Detect which cell encompasses the target text, then output its (X, Y) center coordinate. 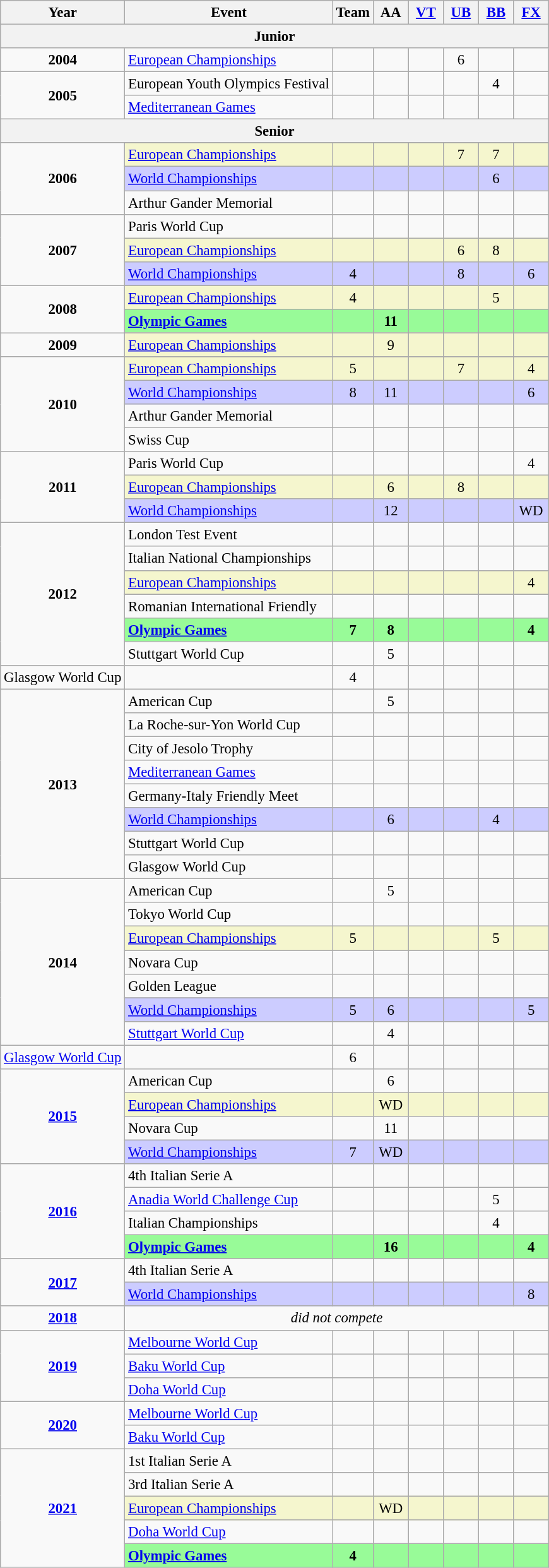
1st Italian Serie A (229, 1461)
2021 (63, 1508)
Germany-Italy Friendly Meet (229, 796)
2020 (63, 1425)
2009 (63, 345)
Romanian International Friendly (229, 606)
BB (496, 13)
Team (353, 13)
Anadia World Challenge Cup (229, 1200)
Event (229, 13)
2008 (63, 309)
2019 (63, 1365)
La Roche-sur-Yon World Cup (229, 725)
London Test Event (229, 535)
16 (391, 1247)
2018 (63, 1319)
UB (461, 13)
Swiss Cup (229, 440)
2010 (63, 404)
City of Jesolo Trophy (229, 748)
FX (531, 13)
2014 (63, 962)
AA (391, 13)
Italian Championships (229, 1223)
Year (63, 13)
Italian National Championships (229, 559)
2016 (63, 1211)
VT (426, 13)
12 (391, 511)
2004 (63, 60)
2013 (63, 784)
9 (391, 345)
did not compete (337, 1319)
European Youth Olympics Festival (229, 84)
2017 (63, 1282)
2011 (63, 488)
2007 (63, 250)
2005 (63, 96)
Golden League (229, 986)
2012 (63, 594)
3rd Italian Serie A (229, 1485)
Tokyo World Cup (229, 915)
2006 (63, 178)
2015 (63, 1116)
Senior (275, 131)
Junior (275, 37)
